Capture the cell that displays the provided text and extract its [X, Y] central coordinate. 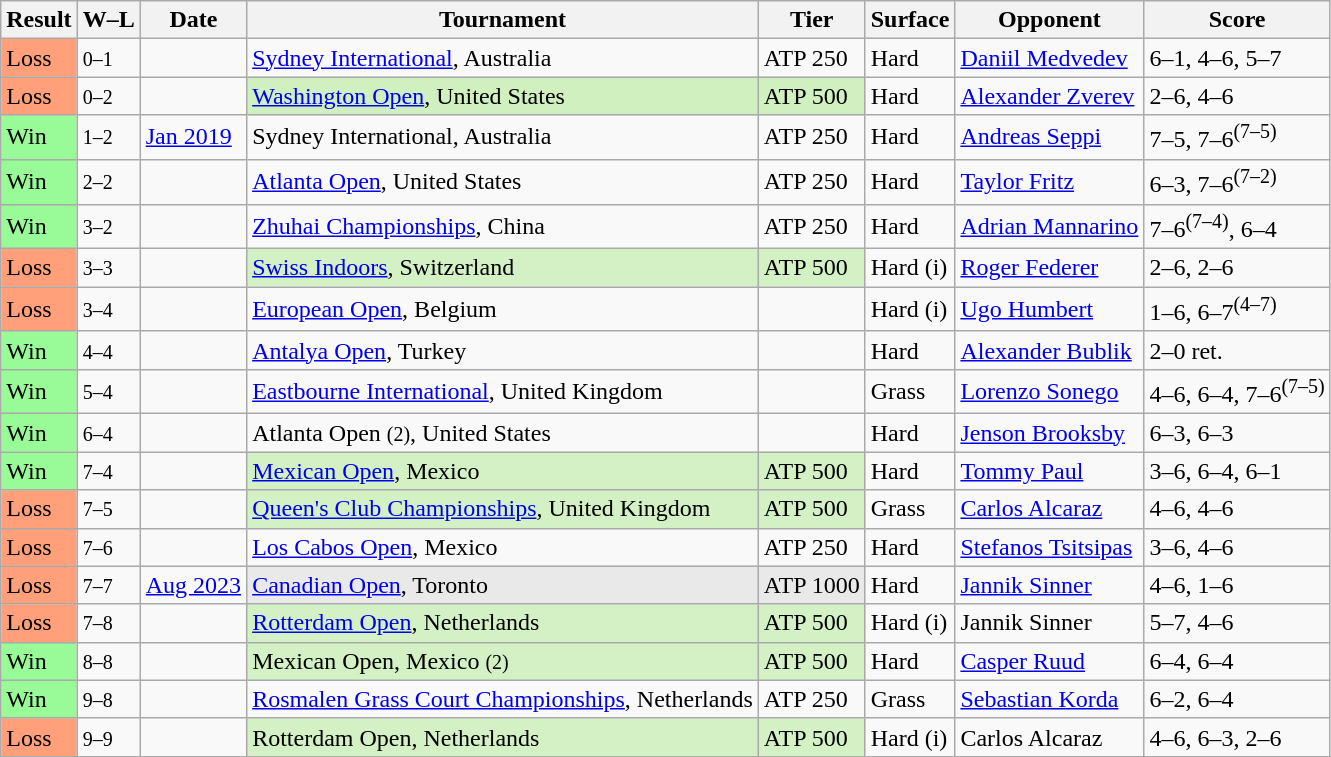
ATP 1000 [812, 585]
9–8 [108, 699]
Sebastian Korda [1050, 699]
Adrian Mannarino [1050, 226]
Alexander Zverev [1050, 96]
Canadian Open, Toronto [503, 585]
3–6, 4–6 [1237, 547]
W–L [108, 20]
6–1, 4–6, 5–7 [1237, 58]
0–2 [108, 96]
Queen's Club Championships, United Kingdom [503, 509]
Tommy Paul [1050, 471]
Lorenzo Sonego [1050, 392]
6–4 [108, 433]
7–7 [108, 585]
3–2 [108, 226]
3–4 [108, 310]
2–0 ret. [1237, 350]
Zhuhai Championships, China [503, 226]
Jan 2019 [193, 138]
Taylor Fritz [1050, 182]
1–6, 6–7(4–7) [1237, 310]
Result [39, 20]
7–4 [108, 471]
Daniil Medvedev [1050, 58]
4–6, 6–4, 7–6(7–5) [1237, 392]
Roger Federer [1050, 268]
Opponent [1050, 20]
Aug 2023 [193, 585]
Stefanos Tsitsipas [1050, 547]
European Open, Belgium [503, 310]
6–3, 7–6(7–2) [1237, 182]
Mexican Open, Mexico (2) [503, 661]
Eastbourne International, United Kingdom [503, 392]
Tournament [503, 20]
6–4, 6–4 [1237, 661]
7–5, 7–6(7–5) [1237, 138]
4–6, 6–3, 2–6 [1237, 737]
5–4 [108, 392]
Date [193, 20]
Los Cabos Open, Mexico [503, 547]
4–4 [108, 350]
6–2, 6–4 [1237, 699]
Tier [812, 20]
Andreas Seppi [1050, 138]
2–6, 2–6 [1237, 268]
9–9 [108, 737]
Washington Open, United States [503, 96]
2–6, 4–6 [1237, 96]
Score [1237, 20]
4–6, 1–6 [1237, 585]
8–8 [108, 661]
7–6(7–4), 6–4 [1237, 226]
2–2 [108, 182]
7–8 [108, 623]
3–3 [108, 268]
3–6, 6–4, 6–1 [1237, 471]
Casper Ruud [1050, 661]
Surface [910, 20]
1–2 [108, 138]
Jenson Brooksby [1050, 433]
Swiss Indoors, Switzerland [503, 268]
Rosmalen Grass Court Championships, Netherlands [503, 699]
4–6, 4–6 [1237, 509]
Antalya Open, Turkey [503, 350]
Ugo Humbert [1050, 310]
Atlanta Open (2), United States [503, 433]
Atlanta Open, United States [503, 182]
6–3, 6–3 [1237, 433]
5–7, 4–6 [1237, 623]
7–5 [108, 509]
Alexander Bublik [1050, 350]
Mexican Open, Mexico [503, 471]
7–6 [108, 547]
0–1 [108, 58]
